Find where the given text appears and provide that cell's center as [X, Y] coordinate. 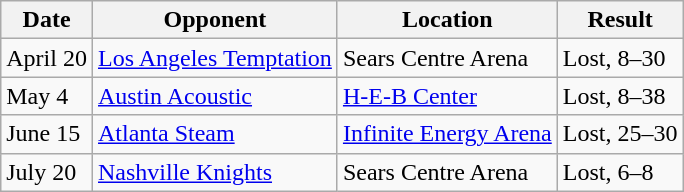
Date [47, 20]
Lost, 8–38 [620, 96]
Lost, 8–30 [620, 58]
Lost, 25–30 [620, 134]
June 15 [47, 134]
Los Angeles Temptation [214, 58]
July 20 [47, 172]
Austin Acoustic [214, 96]
Atlanta Steam [214, 134]
April 20 [47, 58]
Location [447, 20]
Infinite Energy Arena [447, 134]
May 4 [47, 96]
Result [620, 20]
Lost, 6–8 [620, 172]
Opponent [214, 20]
H-E-B Center [447, 96]
Nashville Knights [214, 172]
